Output the [x, y] coordinate of the center of the cell containing the given text.  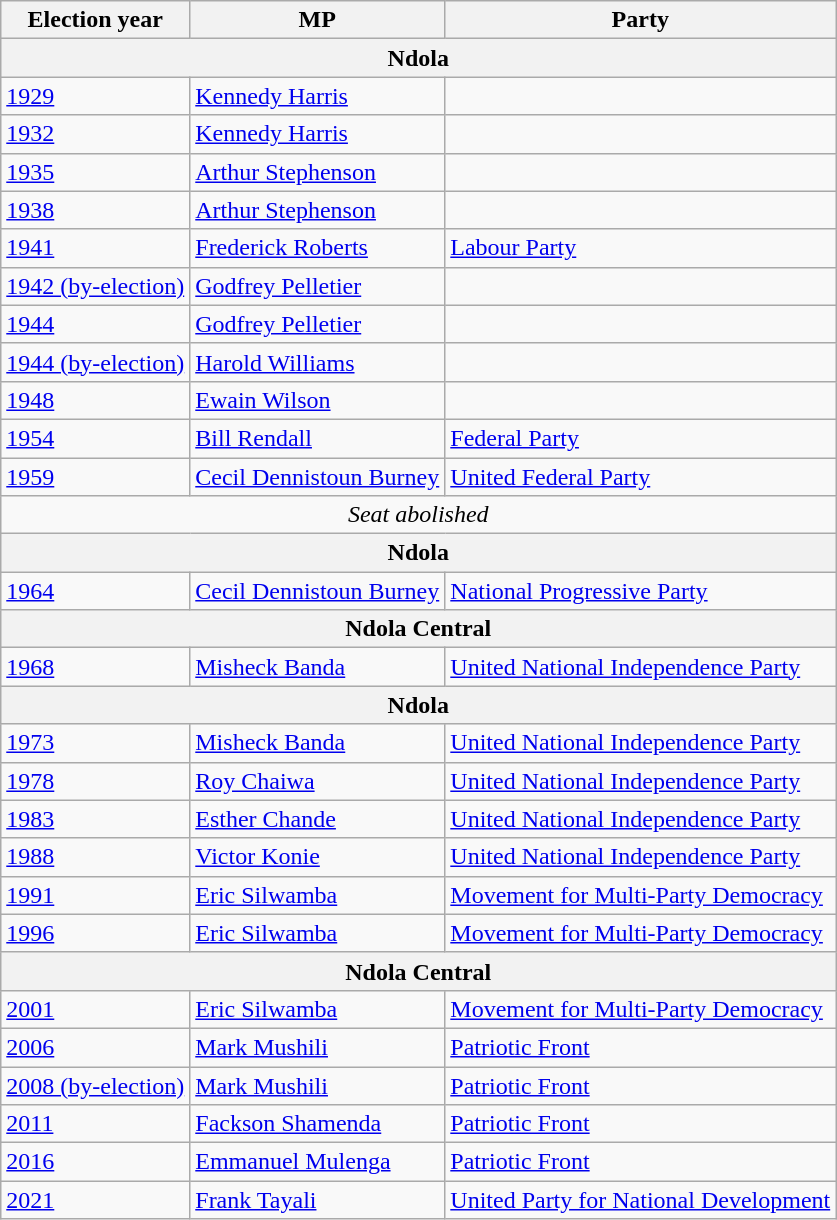
Victor Konie [318, 857]
1932 [96, 134]
1942 (by-election) [96, 286]
1941 [96, 248]
1929 [96, 96]
2006 [96, 1047]
1944 [96, 324]
Roy Chaiwa [318, 781]
1954 [96, 438]
MP [318, 20]
Bill Rendall [318, 438]
1935 [96, 172]
National Progressive Party [640, 591]
Party [640, 20]
1991 [96, 895]
United Federal Party [640, 477]
Emmanuel Mulenga [318, 1162]
1983 [96, 819]
1968 [96, 667]
Labour Party [640, 248]
1988 [96, 857]
2021 [96, 1200]
2008 (by-election) [96, 1085]
Ewain Wilson [318, 400]
Harold Williams [318, 362]
1948 [96, 400]
1996 [96, 933]
1959 [96, 477]
2016 [96, 1162]
2001 [96, 1009]
1964 [96, 591]
1944 (by-election) [96, 362]
1973 [96, 743]
2011 [96, 1124]
1978 [96, 781]
Frederick Roberts [318, 248]
Seat abolished [418, 515]
United Party for National Development [640, 1200]
Frank Tayali [318, 1200]
Federal Party [640, 438]
Esther Chande [318, 819]
Fackson Shamenda [318, 1124]
1938 [96, 210]
Election year [96, 20]
